Pinpoint the cell where the given text exists, returning its (x, y) midpoint coordinate. 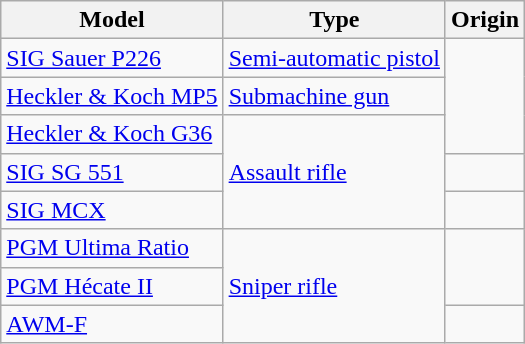
Heckler & Koch G36 (112, 134)
Type (334, 20)
Sniper rifle (334, 286)
SIG SG 551 (112, 172)
SIG MCX (112, 210)
Semi-automatic pistol (334, 58)
Origin (484, 20)
Submachine gun (334, 96)
SIG Sauer P226 (112, 58)
PGM Hécate II (112, 286)
Assault rifle (334, 172)
AWM-F (112, 324)
PGM Ultima Ratio (112, 248)
Model (112, 20)
Heckler & Koch MP5 (112, 96)
